For the text-containing cell, return its midpoint in [X, Y] coordinate format. 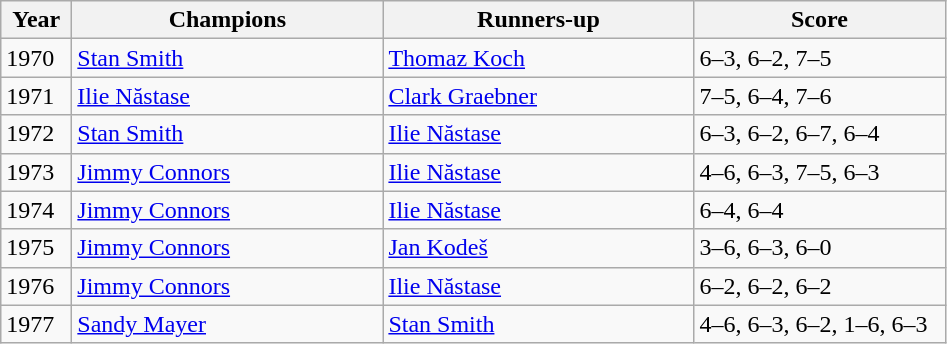
6–3, 6–2, 7–5 [820, 58]
1973 [36, 172]
Clark Graebner [538, 96]
1971 [36, 96]
7–5, 6–4, 7–6 [820, 96]
3–6, 6–3, 6–0 [820, 248]
6–2, 6–2, 6–2 [820, 286]
Jan Kodeš [538, 248]
Thomaz Koch [538, 58]
4–6, 6–3, 6–2, 1–6, 6–3 [820, 324]
4–6, 6–3, 7–5, 6–3 [820, 172]
Sandy Mayer [228, 324]
1974 [36, 210]
1970 [36, 58]
Champions [228, 20]
1972 [36, 134]
Score [820, 20]
1977 [36, 324]
1975 [36, 248]
Year [36, 20]
Runners-up [538, 20]
6–3, 6–2, 6–7, 6–4 [820, 134]
6–4, 6–4 [820, 210]
1976 [36, 286]
